Identify which cell holds the provided text, then report its [x, y] central coordinate. 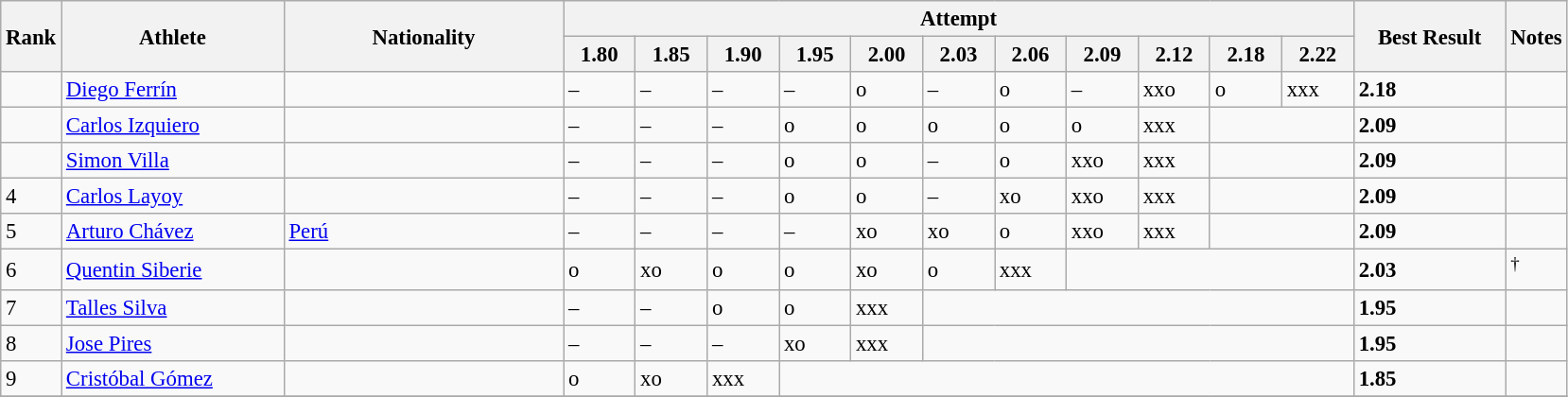
Jose Pires [173, 343]
2.12 [1174, 55]
7 [31, 307]
Athlete [173, 36]
Nationality [424, 36]
Simon Villa [173, 161]
8 [31, 343]
1.90 [743, 55]
Attempt [959, 19]
2.06 [1031, 55]
Rank [31, 36]
Quentin Siberie [173, 269]
Diego Ferrín [173, 90]
Carlos Layoy [173, 197]
2.22 [1317, 55]
Best Result [1430, 36]
Cristóbal Gómez [173, 378]
Carlos Izquiero [173, 126]
Arturo Chávez [173, 232]
4 [31, 197]
Perú [424, 232]
Notes [1536, 36]
1.80 [600, 55]
† [1536, 269]
9 [31, 378]
2.00 [887, 55]
Talles Silva [173, 307]
6 [31, 269]
5 [31, 232]
